Scan for the cell matching the given text and deliver its (X, Y) coordinate at center. 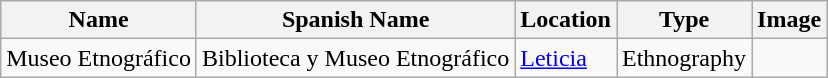
Location (566, 20)
Spanish Name (355, 20)
Museo Etnográfico (99, 58)
Name (99, 20)
Leticia (566, 58)
Biblioteca y Museo Etnográfico (355, 58)
Image (790, 20)
Ethnography (684, 58)
Type (684, 20)
